Find where the given text appears and provide that cell's center as [x, y] coordinate. 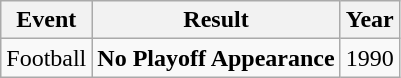
Football [46, 58]
Year [370, 20]
Event [46, 20]
No Playoff Appearance [216, 58]
Result [216, 20]
1990 [370, 58]
